Output the (x, y) coordinate of the center of the cell containing the given text.  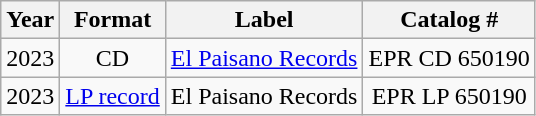
LP record (112, 96)
EPR LP 650190 (449, 96)
EPR CD 650190 (449, 58)
Year (30, 20)
CD (112, 58)
Catalog # (449, 20)
Label (264, 20)
Format (112, 20)
